Pinpoint the cell where the given text exists, returning its (X, Y) midpoint coordinate. 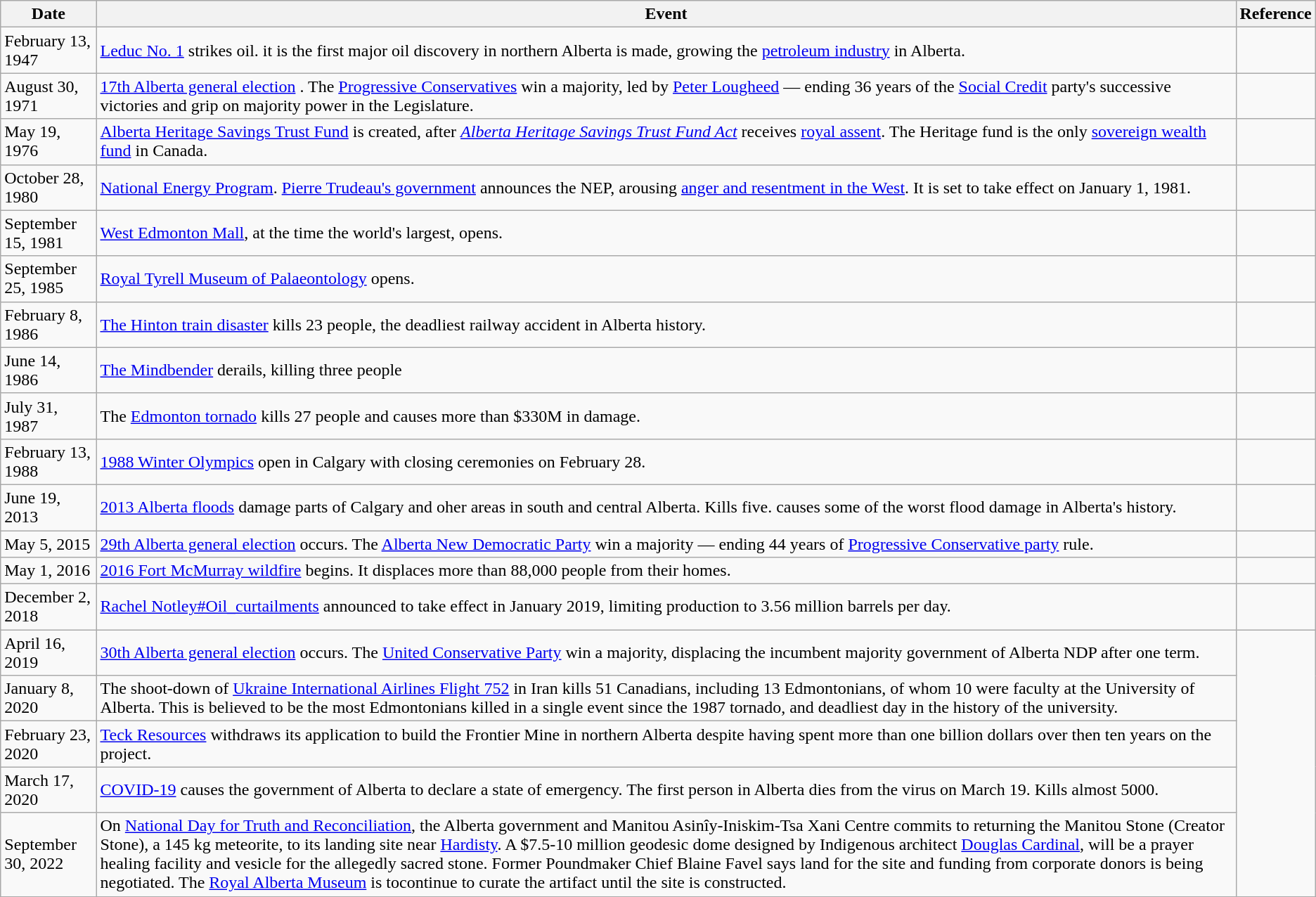
1988 Winter Olympics open in Calgary with closing ceremonies on February 28. (666, 461)
Leduc No. 1 strikes oil. it is the first major oil discovery in northern Alberta is made, growing the petroleum industry in Alberta. (666, 51)
May 19, 1976 (49, 142)
May 1, 2016 (49, 571)
September 25, 1985 (49, 278)
March 17, 2020 (49, 790)
The Edmonton tornado kills 27 people and causes more than $330M in damage. (666, 416)
Reference (1275, 14)
Royal Tyrell Museum of Palaeontology opens. (666, 278)
2016 Fort McMurray wildfire begins. It displaces more than 88,000 people from their homes. (666, 571)
February 23, 2020 (49, 744)
West Edmonton Mall, at the time the world's largest, opens. (666, 233)
29th Alberta general election occurs. The Alberta New Democratic Party win a majority — ending 44 years of Progressive Conservative party rule. (666, 543)
The Hinton train disaster kills 23 people, the deadliest railway accident in Alberta history. (666, 325)
September 30, 2022 (49, 855)
August 30, 1971 (49, 96)
June 14, 1986 (49, 370)
February 13, 1988 (49, 461)
July 31, 1987 (49, 416)
February 13, 1947 (49, 51)
June 19, 2013 (49, 508)
April 16, 2019 (49, 652)
December 2, 2018 (49, 607)
February 8, 1986 (49, 325)
September 15, 1981 (49, 233)
May 5, 2015 (49, 543)
Rachel Notley#Oil_curtailments announced to take effect in January 2019, limiting production to 3.56 million barrels per day. (666, 607)
The Mindbender derails, killing three people (666, 370)
January 8, 2020 (49, 699)
Date (49, 14)
Event (666, 14)
October 28, 1980 (49, 187)
